From the cell containing the given text, extract its center point as (x, y) coordinate. 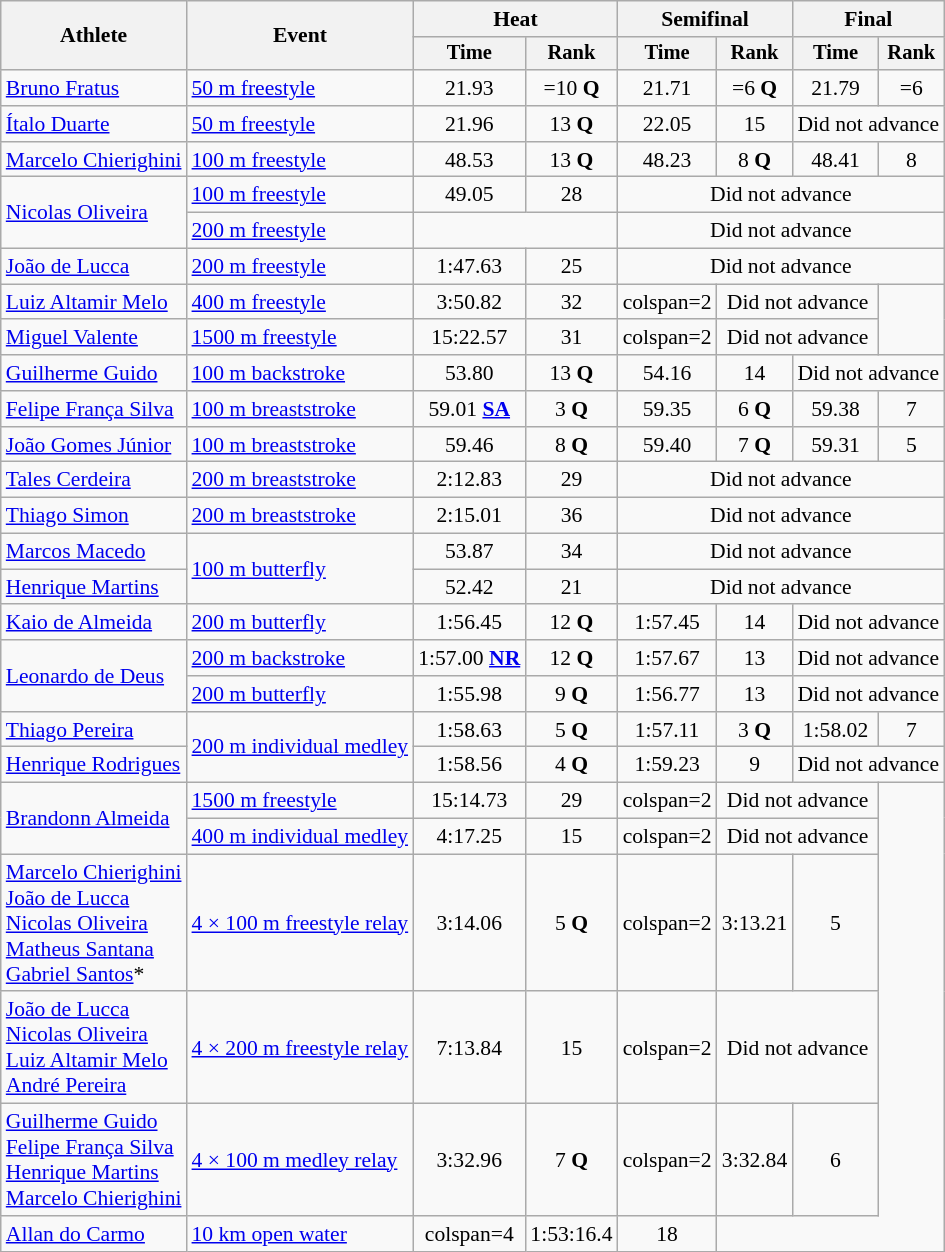
36 (571, 516)
=10 Q (571, 88)
3:14.06 (469, 923)
21.71 (668, 88)
Athlete (94, 36)
59.38 (835, 409)
59.46 (469, 445)
8 (912, 160)
7:13.84 (469, 1048)
1:56.77 (668, 694)
1:58.02 (835, 730)
48.41 (835, 160)
21.79 (835, 88)
4 × 100 m freestyle relay (300, 923)
100 m butterfly (300, 570)
59.01 SA (469, 409)
200 m individual medley (300, 748)
59.35 (668, 409)
João de Lucca (94, 267)
25 (571, 267)
Kaio de Almeida (94, 623)
59.40 (668, 445)
1:59.23 (668, 765)
Ítalo Duarte (94, 124)
53.87 (469, 552)
21 (571, 587)
9 Q (571, 694)
10 km open water (300, 1234)
1:57.67 (668, 658)
1:55.98 (469, 694)
1:58.63 (469, 730)
9 (755, 765)
Thiago Simon (94, 516)
1:47.63 (469, 267)
3:13.21 (755, 923)
34 (571, 552)
53.80 (469, 373)
1:57.00 NR (469, 658)
Marcelo ChierighiniJoão de LuccaNicolas OliveiraMatheus SantanaGabriel Santos* (94, 923)
28 (571, 195)
Allan do Carmo (94, 1234)
Bruno Fratus (94, 88)
Semifinal (706, 19)
Final (868, 19)
Luiz Altamir Melo (94, 302)
Event (300, 36)
48.23 (668, 160)
3:32.84 (755, 1160)
Brandonn Almeida (94, 818)
52.42 (469, 587)
Guilherme GuidoFelipe França SilvaHenrique MartinsMarcelo Chierighini (94, 1160)
4 Q (571, 765)
João Gomes Júnior (94, 445)
Guilherme Guido (94, 373)
Marcelo Chierighini (94, 160)
Heat (515, 19)
15:22.57 (469, 338)
21.93 (469, 88)
Leonardo de Deus (94, 676)
3:50.82 (469, 302)
Henrique Rodrigues (94, 765)
Nicolas Oliveira (94, 212)
22.05 (668, 124)
1:53:16.4 (571, 1234)
4:17.25 (469, 837)
4 × 100 m medley relay (300, 1160)
49.05 (469, 195)
6 Q (755, 409)
Henrique Martins (94, 587)
2:15.01 (469, 516)
=6 (912, 88)
31 (571, 338)
1:56.45 (469, 623)
3:32.96 (469, 1160)
6 (835, 1160)
400 m individual medley (300, 837)
=6 Q (755, 88)
Tales Cerdeira (94, 480)
1:57.45 (668, 623)
15:14.73 (469, 801)
54.16 (668, 373)
Felipe França Silva (94, 409)
21.96 (469, 124)
200 m backstroke (300, 658)
100 m backstroke (300, 373)
1:57.11 (668, 730)
Marcos Macedo (94, 552)
colspan=4 (469, 1234)
1:58.56 (469, 765)
18 (668, 1234)
59.31 (835, 445)
4 × 200 m freestyle relay (300, 1048)
400 m freestyle (300, 302)
Miguel Valente (94, 338)
Thiago Pereira (94, 730)
32 (571, 302)
48.53 (469, 160)
João de LuccaNicolas OliveiraLuiz Altamir MeloAndré Pereira (94, 1048)
2:12.83 (469, 480)
